Output the [x, y] coordinate of the center of the cell containing the given text.  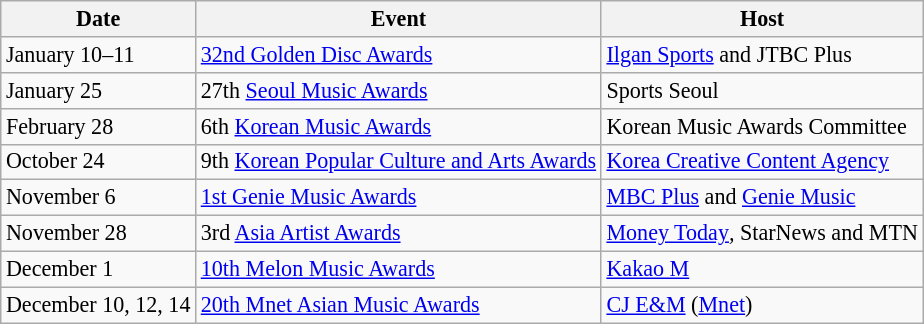
20th Mnet Asian Music Awards [399, 305]
Kakao M [762, 269]
January 10–11 [98, 54]
Event [399, 18]
December 1 [98, 269]
Ilgan Sports and JTBC Plus [762, 54]
Korean Music Awards Committee [762, 126]
3rd Asia Artist Awards [399, 233]
32nd Golden Disc Awards [399, 54]
Date [98, 18]
February 28 [98, 126]
Money Today, StarNews and MTN [762, 233]
Sports Seoul [762, 90]
CJ E&M (Mnet) [762, 305]
MBC Plus and Genie Music [762, 198]
6th Korean Music Awards [399, 126]
27th Seoul Music Awards [399, 90]
November 28 [98, 233]
December 10, 12, 14 [98, 305]
9th Korean Popular Culture and Arts Awards [399, 162]
January 25 [98, 90]
October 24 [98, 162]
November 6 [98, 198]
10th Melon Music Awards [399, 269]
1st Genie Music Awards [399, 198]
Korea Creative Content Agency [762, 162]
Host [762, 18]
